Provide the [x, y] coordinate of the cell's center where the given text is located.  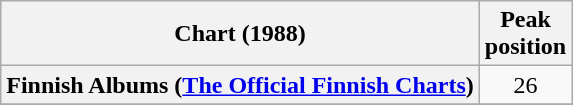
Peakposition [525, 34]
26 [525, 85]
Finnish Albums (The Official Finnish Charts) [240, 85]
Chart (1988) [240, 34]
